Return the (x, y) coordinate for the center point of the cell that contains the specified text.  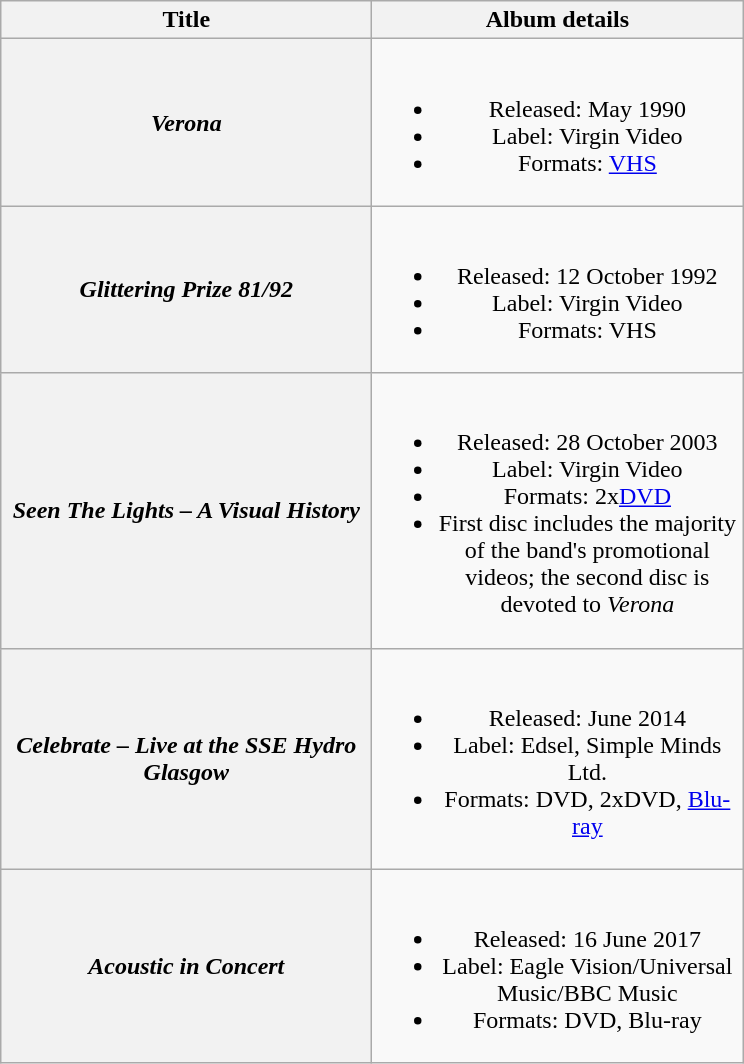
Released: 12 October 1992Label: Virgin VideoFormats: VHS (558, 290)
Title (186, 20)
Released: May 1990Label: Virgin VideoFormats: VHS (558, 122)
Celebrate – Live at the SSE Hydro Glasgow (186, 758)
Acoustic in Concert (186, 966)
Glittering Prize 81/92 (186, 290)
Verona (186, 122)
Seen The Lights – A Visual History (186, 510)
Released: 16 June 2017Label: Eagle Vision/Universal Music/BBC MusicFormats: DVD, Blu-ray (558, 966)
Album details (558, 20)
Released: June 2014Label: Edsel, Simple Minds Ltd.Formats: DVD, 2xDVD, Blu-ray (558, 758)
